Detect which cell encompasses the target text, then output its (x, y) center coordinate. 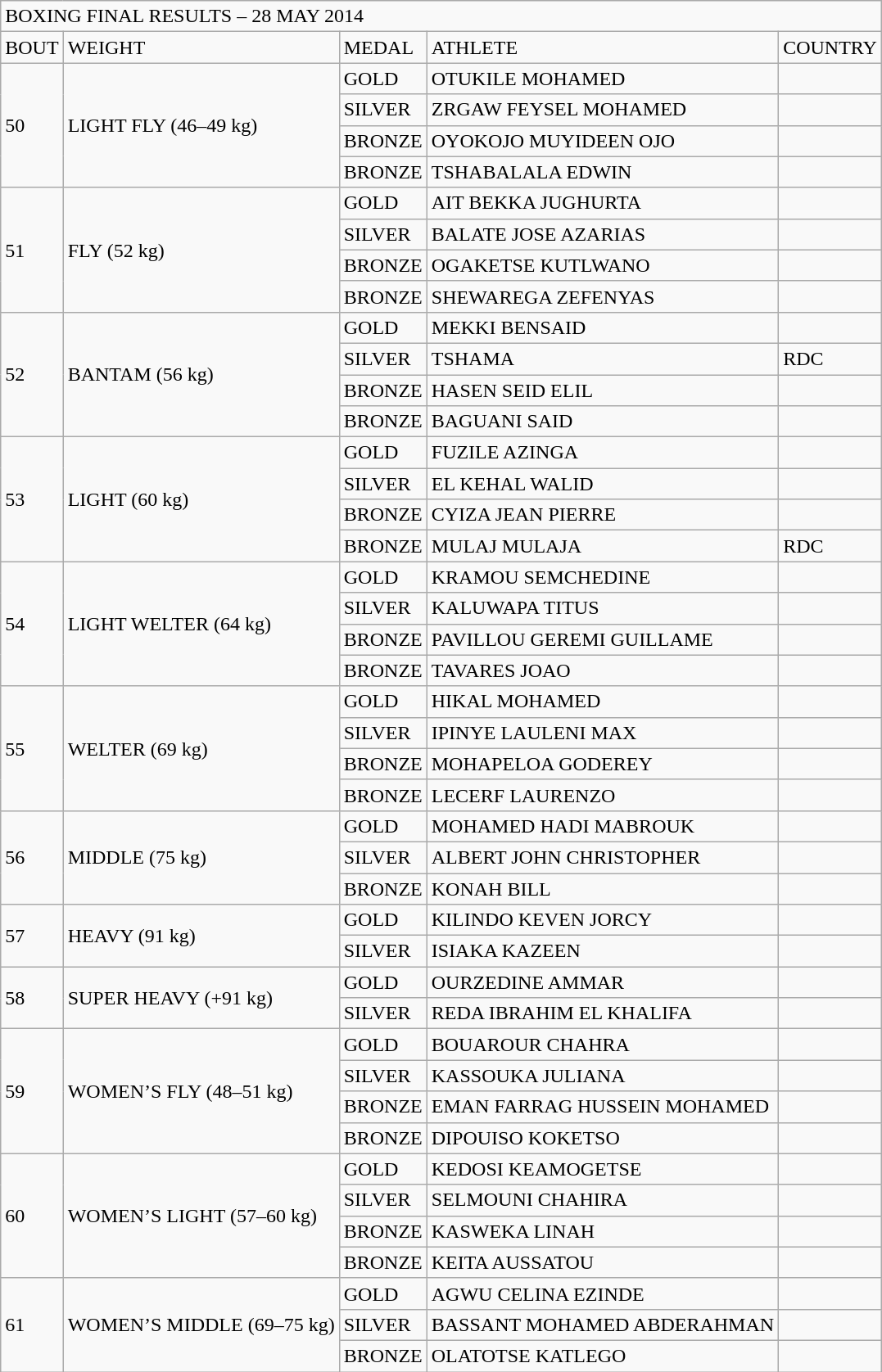
TAVARES JOAO (603, 670)
MULAJ MULAJA (603, 546)
OURZEDINE AMMAR (603, 982)
MEDAL (383, 47)
DIPOUISO KOKETSO (603, 1138)
BOUAROUR CHAHRA (603, 1045)
AIT BEKKA JUGHURTA (603, 203)
50 (32, 125)
WOMEN’S FLY (48–51 kg) (201, 1091)
BANTAM (56 kg) (201, 374)
SELMOUNI CHAHIRA (603, 1200)
TSHAMA (603, 359)
KRAMOU SEMCHEDINE (603, 577)
AGWU CELINA EZINDE (603, 1293)
BOXING FINAL RESULTS – 28 MAY 2014 (441, 16)
SUPER HEAVY (+91 kg) (201, 998)
BAGUANI SAID (603, 422)
51 (32, 250)
55 (32, 748)
53 (32, 499)
ZRGAW FEYSEL MOHAMED (603, 110)
WELTER (69 kg) (201, 748)
KILINDO KEVEN JORCY (603, 920)
WEIGHT (201, 47)
LIGHT WELTER (64 kg) (201, 624)
KASSOUKA JULIANA (603, 1076)
IPINYE LAULENI MAX (603, 733)
HASEN SEID ELIL (603, 390)
WOMEN’S LIGHT (57–60 kg) (201, 1216)
FLY (52 kg) (201, 250)
BALATE JOSE AZARIAS (603, 234)
KEDOSI KEAMOGETSE (603, 1169)
BASSANT MOHAMED ABDERAHMAN (603, 1325)
MOHAMED HADI MABROUK (603, 826)
KASWEKA LINAH (603, 1231)
61 (32, 1325)
HEAVY (91 kg) (201, 936)
COUNTRY (830, 47)
LIGHT (60 kg) (201, 499)
KALUWAPA TITUS (603, 608)
REDA IBRAHIM EL KHALIFA (603, 1013)
ATHLETE (603, 47)
WOMEN’S MIDDLE (69–75 kg) (201, 1325)
MOHAPELOA GODEREY (603, 764)
60 (32, 1216)
OGAKETSE KUTLWANO (603, 265)
ISIAKA KAZEEN (603, 951)
TSHABALALA EDWIN (603, 172)
LIGHT FLY (46–49 kg) (201, 125)
52 (32, 374)
MIDDLE (75 kg) (201, 857)
58 (32, 998)
OTUKILE MOHAMED (603, 79)
54 (32, 624)
MEKKI BENSAID (603, 327)
59 (32, 1091)
BOUT (32, 47)
OYOKOJO MUYIDEEN OJO (603, 141)
HIKAL MOHAMED (603, 702)
FUZILE AZINGA (603, 453)
CYIZA JEAN PIERRE (603, 515)
EMAN FARRAG HUSSEIN MOHAMED (603, 1107)
SHEWAREGA ZEFENYAS (603, 296)
KONAH BILL (603, 888)
57 (32, 936)
OLATOTSE KATLEGO (603, 1356)
PAVILLOU GEREMI GUILLAME (603, 639)
ALBERT JOHN CHRISTOPHER (603, 857)
KEITA AUSSATOU (603, 1262)
56 (32, 857)
LECERF LAURENZO (603, 795)
EL KEHAL WALID (603, 484)
